Scan for the cell matching the given text and deliver its [x, y] coordinate at center. 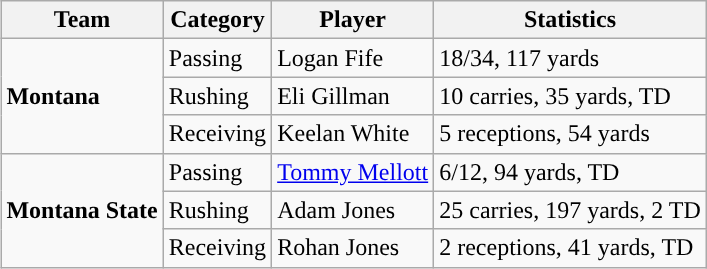
25 carries, 197 yards, 2 TD [570, 210]
Category [217, 20]
Montana [82, 96]
Tommy Mellott [353, 172]
2 receptions, 41 yards, TD [570, 248]
Statistics [570, 20]
18/34, 117 yards [570, 58]
6/12, 94 yards, TD [570, 172]
Team [82, 20]
Adam Jones [353, 210]
Eli Gillman [353, 96]
10 carries, 35 yards, TD [570, 96]
5 receptions, 54 yards [570, 134]
Player [353, 20]
Logan Fife [353, 58]
Rohan Jones [353, 248]
Keelan White [353, 134]
Montana State [82, 210]
